Capture the cell that displays the provided text and extract its [X, Y] central coordinate. 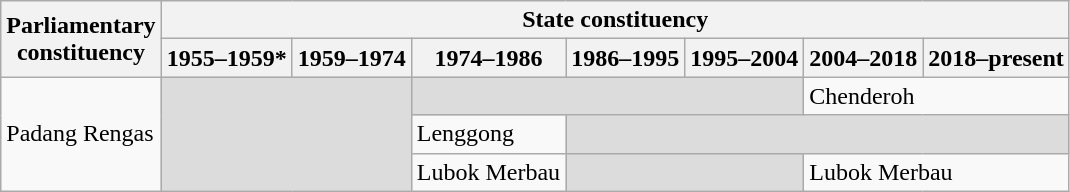
Chenderoh [937, 96]
1955–1959* [226, 58]
Padang Rengas [81, 134]
1959–1974 [352, 58]
State constituency [615, 20]
2018–present [996, 58]
1986–1995 [626, 58]
1974–1986 [488, 58]
1995–2004 [744, 58]
Parliamentaryconstituency [81, 39]
2004–2018 [864, 58]
Lenggong [488, 134]
